For the text-containing cell, return its midpoint in (x, y) coordinate format. 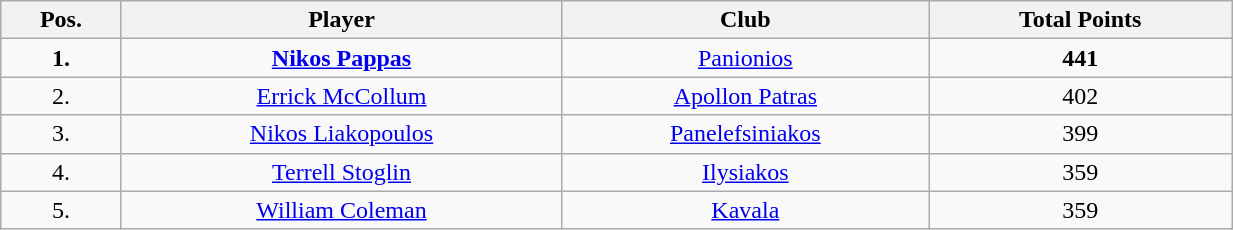
399 (1080, 134)
Pos. (61, 20)
402 (1080, 96)
Errick McCollum (342, 96)
Total Points (1080, 20)
Nikos Liakopoulos (342, 134)
Panionios (746, 58)
2. (61, 96)
Kavala (746, 210)
William Coleman (342, 210)
Apollon Patras (746, 96)
Ilysiakos (746, 172)
Nikos Pappas (342, 58)
Club (746, 20)
3. (61, 134)
1. (61, 58)
Terrell Stoglin (342, 172)
Panelefsiniakos (746, 134)
5. (61, 210)
4. (61, 172)
Player (342, 20)
441 (1080, 58)
